Capture the cell that displays the provided text and extract its (X, Y) central coordinate. 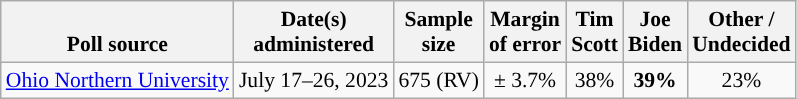
Date(s)administered (314, 32)
JoeBiden (655, 32)
23% (741, 80)
Ohio Northern University (118, 80)
± 3.7% (525, 80)
Poll source (118, 32)
38% (594, 80)
TimScott (594, 32)
Samplesize (438, 32)
675 (RV) (438, 80)
39% (655, 80)
July 17–26, 2023 (314, 80)
Marginof error (525, 32)
Other /Undecided (741, 32)
